Extract the [x, y] coordinate from the center of the cell holding the provided text.  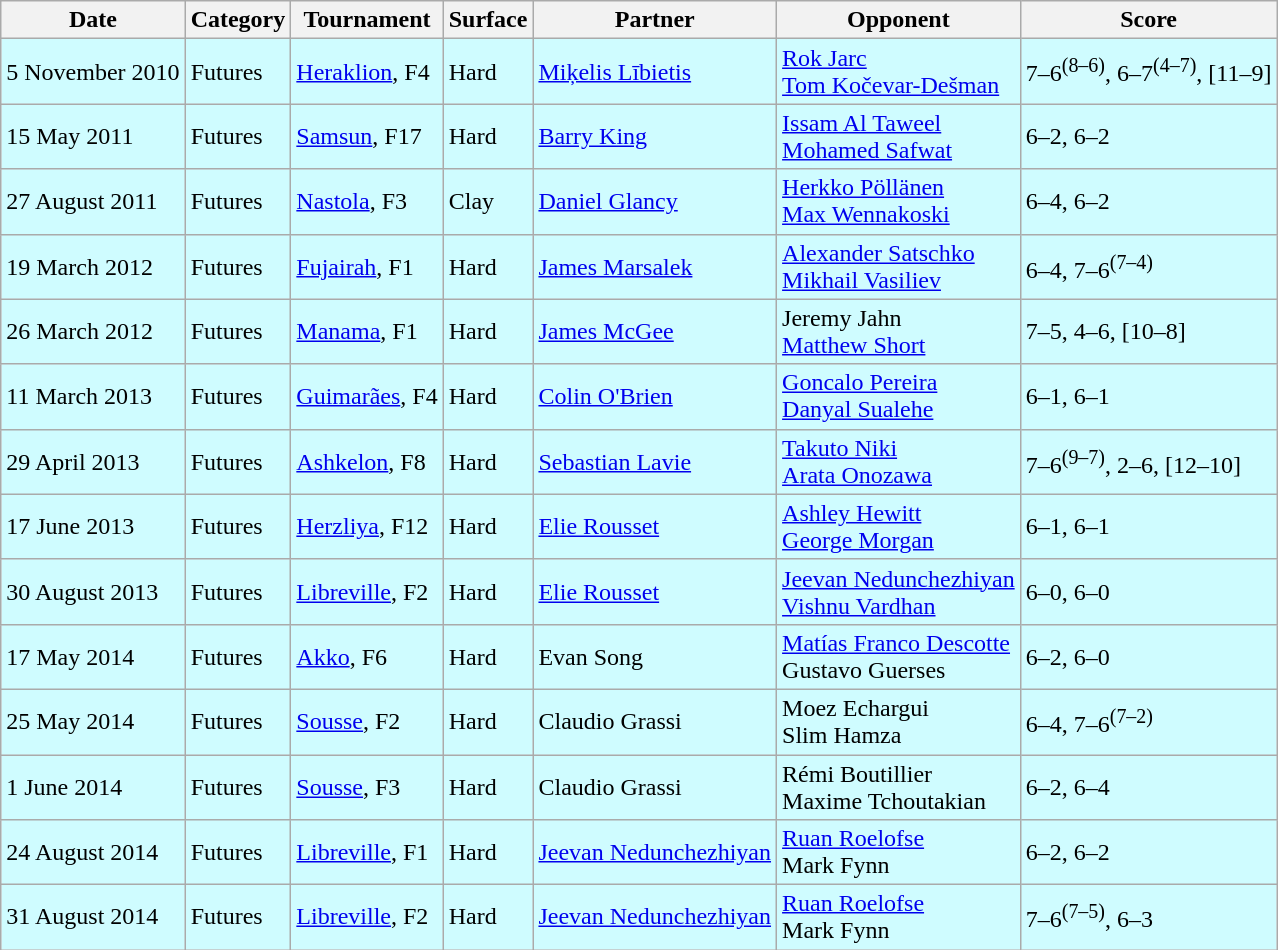
Sousse, F3 [367, 786]
Evan Song [655, 656]
Herkko Pöllänen Max Wennakoski [899, 202]
Rok Jarc Tom Kočevar-Dešman [899, 72]
Moez Echargui Slim Hamza [899, 722]
Akko, F6 [367, 656]
Nastola, F3 [367, 202]
Guimarães, F4 [367, 396]
7–5, 4–6, [10–8] [1148, 332]
24 August 2014 [93, 852]
6–4, 7–6(7–2) [1148, 722]
30 August 2013 [93, 592]
Heraklion, F4 [367, 72]
Ashley Hewitt George Morgan [899, 526]
James Marsalek [655, 266]
Jeevan Nedunchezhiyan Vishnu Vardhan [899, 592]
Jeremy Jahn Matthew Short [899, 332]
27 August 2011 [93, 202]
29 April 2013 [93, 462]
6–2, 6–4 [1148, 786]
Manama, F1 [367, 332]
11 March 2013 [93, 396]
Barry King [655, 136]
5 November 2010 [93, 72]
Takuto Niki Arata Onozawa [899, 462]
26 March 2012 [93, 332]
25 May 2014 [93, 722]
6–4, 7–6(7–4) [1148, 266]
Goncalo Pereira Danyal Sualehe [899, 396]
Score [1148, 20]
Daniel Glancy [655, 202]
7–6(9–7), 2–6, [12–10] [1148, 462]
7–6(7–5), 6–3 [1148, 918]
Sousse, F2 [367, 722]
Partner [655, 20]
Miķelis Lībietis [655, 72]
Samsun, F17 [367, 136]
Tournament [367, 20]
Libreville, F1 [367, 852]
15 May 2011 [93, 136]
Colin O'Brien [655, 396]
James McGee [655, 332]
Opponent [899, 20]
Alexander Satschko Mikhail Vasiliev [899, 266]
Date [93, 20]
Matías Franco Descotte Gustavo Guerses [899, 656]
Issam Al Taweel Mohamed Safwat [899, 136]
Herzliya, F12 [367, 526]
7–6(8–6), 6–7(4–7), [11–9] [1148, 72]
6–4, 6–2 [1148, 202]
Ashkelon, F8 [367, 462]
Rémi Boutillier Maxime Tchoutakian [899, 786]
Clay [488, 202]
Category [238, 20]
Surface [488, 20]
1 June 2014 [93, 786]
6–2, 6–0 [1148, 656]
17 June 2013 [93, 526]
Sebastian Lavie [655, 462]
Fujairah, F1 [367, 266]
6–0, 6–0 [1148, 592]
31 August 2014 [93, 918]
17 May 2014 [93, 656]
19 March 2012 [93, 266]
